For the text-containing cell, return its midpoint in (X, Y) coordinate format. 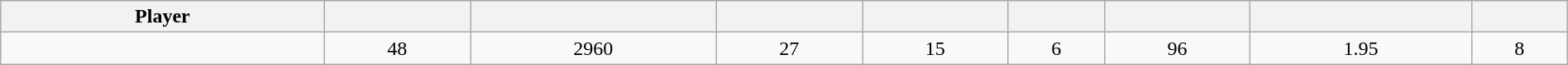
48 (397, 48)
27 (789, 48)
Player (162, 17)
96 (1178, 48)
2960 (594, 48)
1.95 (1361, 48)
6 (1056, 48)
15 (936, 48)
8 (1519, 48)
